Find where the given text appears and provide that cell's center as [x, y] coordinate. 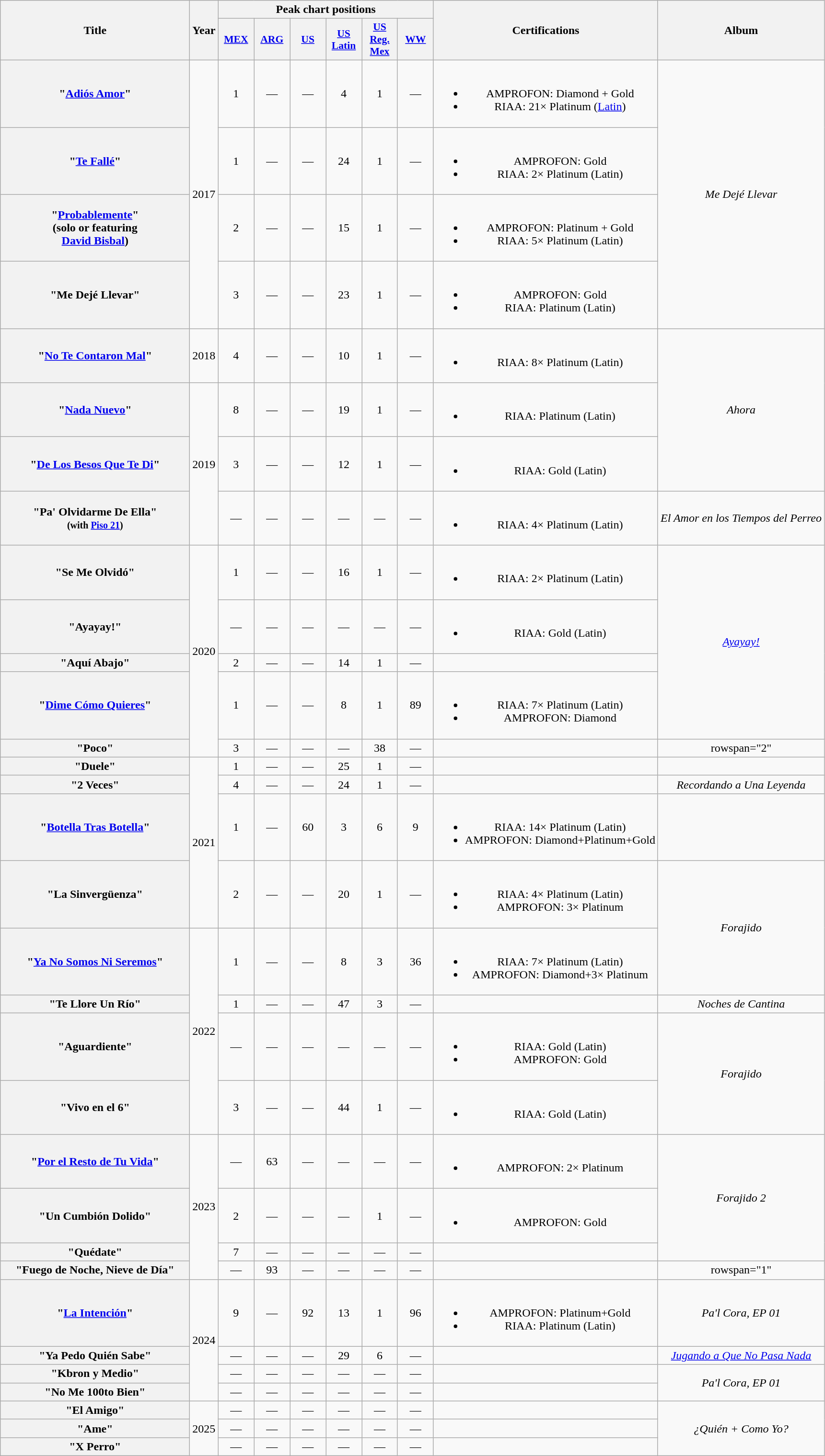
Ayayay! [741, 642]
14 [344, 663]
AMPROFON: GoldRIAA: Platinum (Latin) [546, 295]
RIAA: 4× Platinum (Latin) [546, 518]
AMPROFON: Diamond + GoldRIAA: 21× Platinum (Latin) [546, 93]
2018 [204, 355]
"2 Veces" [95, 784]
rowspan="2" [741, 748]
"Quédate" [95, 1252]
"Te Fallé" [95, 161]
"Me Dejé Llevar" [95, 295]
RIAA: 4× Platinum (Latin)AMPROFON: 3× Platinum [546, 894]
"Poco" [95, 748]
"X Perro" [95, 1446]
Peak chart positions [326, 10]
Certifications [546, 31]
rowspan="1" [741, 1270]
2017 [204, 194]
"Adiós Amor" [95, 93]
"Ayayay!" [95, 627]
63 [272, 1161]
25 [344, 766]
"Te Llore Un Río" [95, 1004]
RIAA: Gold (Latin)AMPROFON: Gold [546, 1047]
2021 [204, 842]
"Botella Tras Botella" [95, 827]
29 [344, 1355]
2024 [204, 1340]
2022 [204, 1031]
"Probablemente"(solo or featuringDavid Bisbal) [95, 228]
"Vivo en el 6" [95, 1108]
El Amor en los Tiempos del Perreo [741, 518]
92 [308, 1313]
15 [344, 228]
"Aquí Abajo" [95, 663]
93 [272, 1270]
47 [344, 1004]
¿Quién + Como Yo? [741, 1428]
USLatin [344, 39]
USReg.Mex [380, 39]
44 [344, 1108]
"Por el Resto de Tu Vida" [95, 1161]
"Ya No Somos Ni Seremos" [95, 961]
36 [415, 961]
"Un Cumbión Dolido" [95, 1216]
"De Los Besos Que Te Di" [95, 464]
RIAA: 7× Platinum (Latin)AMPROFON: Diamond+3× Platinum [546, 961]
Ahora [741, 410]
Jugando a Que No Pasa Nada [741, 1355]
Me Dejé Llevar [741, 194]
Title [95, 31]
38 [380, 748]
Recordando a Una Leyenda [741, 784]
US [308, 39]
20 [344, 894]
RIAA: 8× Platinum (Latin) [546, 355]
"Nada Nuevo" [95, 410]
AMPROFON: Platinum + GoldRIAA: 5× Platinum (Latin) [546, 228]
23 [344, 295]
"El Amigo" [95, 1410]
60 [308, 827]
"Dime Cómo Quieres" [95, 705]
Forajido 2 [741, 1198]
"No Te Contaron Mal" [95, 355]
Year [204, 31]
RIAA: 2× Platinum (Latin) [546, 572]
Album [741, 31]
AMPROFON: GoldRIAA: 2× Platinum (Latin) [546, 161]
7 [236, 1252]
"Pa' Olvidarme De Ella"(with Piso 21) [95, 518]
MEX [236, 39]
"Fuego de Noche, Nieve de Día" [95, 1270]
19 [344, 410]
"Se Me Olvidó" [95, 572]
13 [344, 1313]
16 [344, 572]
RIAA: 7× Platinum (Latin)AMPROFON: Diamond [546, 705]
RIAA: 14× Platinum (Latin)AMPROFON: Diamond+Platinum+Gold [546, 827]
Noches de Cantina [741, 1004]
WW [415, 39]
AMPROFON: 2× Platinum [546, 1161]
2020 [204, 651]
AMPROFON: Gold [546, 1216]
12 [344, 464]
"La Intención" [95, 1313]
ARG [272, 39]
"No Me 100to Bien" [95, 1392]
2025 [204, 1428]
AMPROFON: Platinum+GoldRIAA: Platinum (Latin) [546, 1313]
"La Sinvergüenza" [95, 894]
10 [344, 355]
"Aguardiente" [95, 1047]
"Kbron y Medio" [95, 1374]
2023 [204, 1207]
RIAA: Platinum (Latin) [546, 410]
89 [415, 705]
"Ya Pedo Quién Sabe" [95, 1355]
96 [415, 1313]
"Duele" [95, 766]
2019 [204, 464]
"Ame" [95, 1428]
